Return the [X, Y] coordinate for the center point of the cell that contains the specified text.  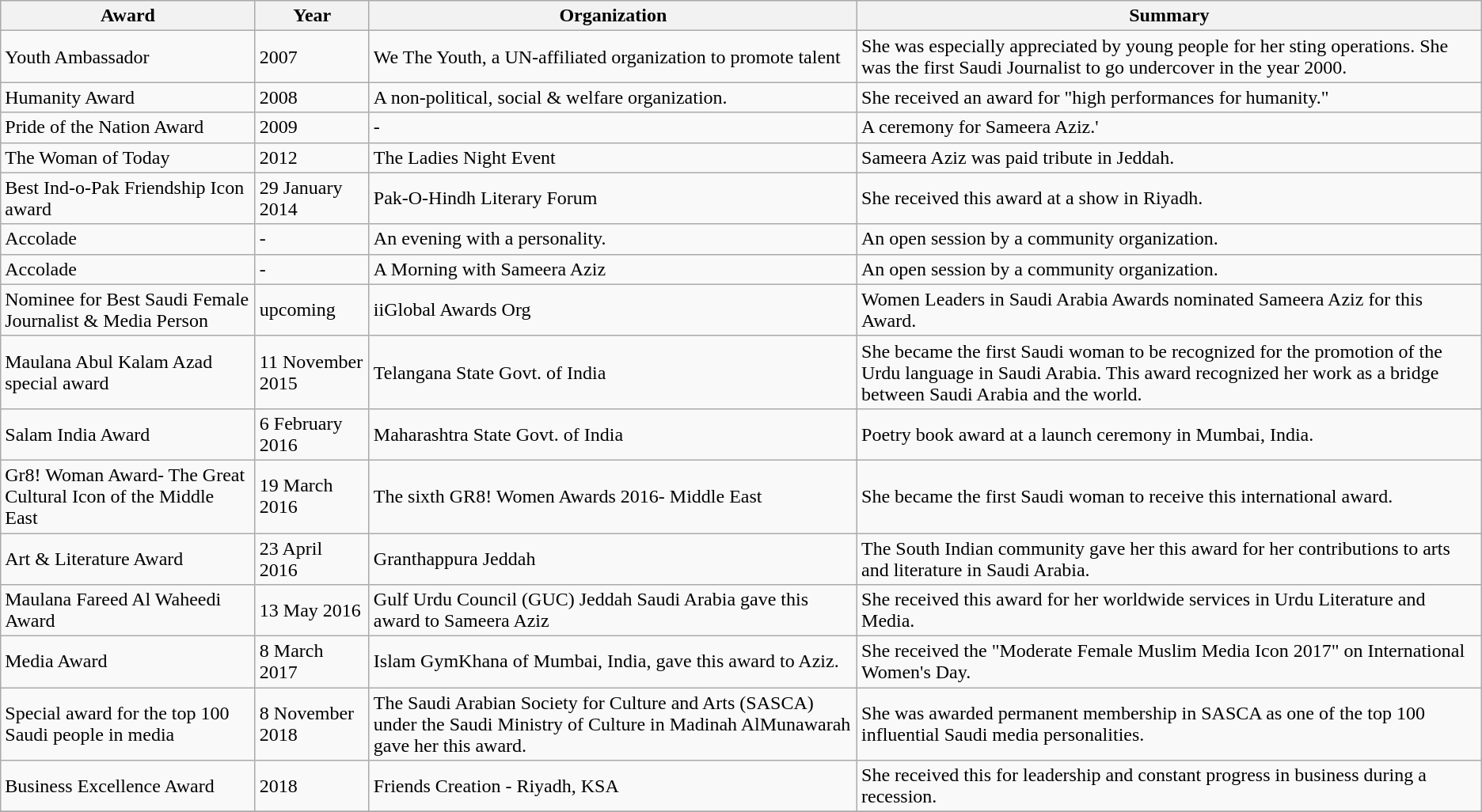
The sixth GR8! Women Awards 2016- Middle East [613, 496]
She was awarded permanent membership in SASCA as one of the top 100 influential Saudi media personalities. [1170, 724]
Special award for the top 100 Saudi people in media [128, 724]
An evening with a personality. [613, 239]
Granthappura Jeddah [613, 559]
She received this for leadership and constant progress in business during a recession. [1170, 787]
Award [128, 16]
The South Indian community gave her this award for her contributions to arts and literature in Saudi Arabia. [1170, 559]
Humanity Award [128, 97]
Maulana Fareed Al Waheedi Award [128, 611]
2009 [312, 127]
19 March 2016 [312, 496]
29 January 2014 [312, 198]
A non-political, social & welfare organization. [613, 97]
Business Excellence Award [128, 787]
The Ladies Night Event [613, 157]
Poetry book award at a launch ceremony in Mumbai, India. [1170, 434]
She was especially appreciated by young people for her sting operations. She was the first Saudi Journalist to go undercover in the year 2000. [1170, 57]
6 February 2016 [312, 434]
Sameera Aziz was paid tribute in Jeddah. [1170, 157]
11 November 2015 [312, 372]
Year [312, 16]
13 May 2016 [312, 611]
She became the first Saudi woman to receive this international award. [1170, 496]
2008 [312, 97]
Women Leaders in Saudi Arabia Awards nominated Sameera Aziz for this Award. [1170, 310]
Telangana State Govt. of India [613, 372]
Nominee for Best Saudi Female Journalist & Media Person [128, 310]
Maharashtra State Govt. of India [613, 434]
Salam India Award [128, 434]
A Morning with Sameera Aziz [613, 269]
Gulf Urdu Council (GUC) Jeddah Saudi Arabia gave this award to Sameera Aziz [613, 611]
23 April 2016 [312, 559]
The Woman of Today [128, 157]
Summary [1170, 16]
Organization [613, 16]
She received the "Moderate Female Muslim Media Icon 2017" on International Women's Day. [1170, 662]
Pak-O-Hindh Literary Forum [613, 198]
The Saudi Arabian Society for Culture and Arts (SASCA) under the Saudi Ministry of Culture in Madinah AlMunawarah gave her this award. [613, 724]
Media Award [128, 662]
Gr8! Woman Award- The Great Cultural Icon of the Middle East [128, 496]
iiGlobal Awards Org [613, 310]
She received an award for "high performances for humanity." [1170, 97]
She received this award at a show in Riyadh. [1170, 198]
She received this award for her worldwide services in Urdu Literature and Media. [1170, 611]
upcoming [312, 310]
We The Youth, a UN-affiliated organization to promote talent [613, 57]
2007 [312, 57]
Friends Creation - Riyadh, KSA [613, 787]
2018 [312, 787]
Islam GymKhana of Mumbai, India, gave this award to Aziz. [613, 662]
A ceremony for Sameera Aziz.' [1170, 127]
Art & Literature Award [128, 559]
8 November 2018 [312, 724]
Best Ind-o-Pak Friendship Icon award [128, 198]
Pride of the Nation Award [128, 127]
8 March 2017 [312, 662]
Maulana Abul Kalam Azad special award [128, 372]
Youth Ambassador [128, 57]
2012 [312, 157]
